Capture the cell that displays the provided text and extract its (X, Y) central coordinate. 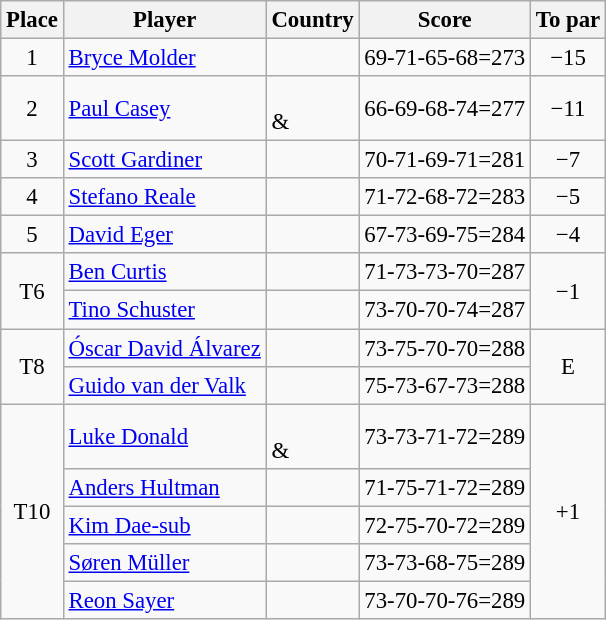
+1 (568, 512)
72-75-70-72=289 (445, 525)
−15 (568, 58)
Søren Müller (164, 563)
−1 (568, 292)
73-75-70-70=288 (445, 348)
71-73-73-70=287 (445, 273)
75-73-67-73=288 (445, 385)
To par (568, 20)
Anders Hultman (164, 487)
67-73-69-75=284 (445, 235)
E (568, 366)
Ben Curtis (164, 273)
−4 (568, 235)
Bryce Molder (164, 58)
Place (32, 20)
69-71-65-68=273 (445, 58)
71-75-71-72=289 (445, 487)
66-69-68-74=277 (445, 108)
Scott Gardiner (164, 160)
3 (32, 160)
4 (32, 197)
Tino Schuster (164, 310)
73-70-70-74=287 (445, 310)
71-72-68-72=283 (445, 197)
2 (32, 108)
73-70-70-76=289 (445, 600)
David Eger (164, 235)
Country (312, 20)
−5 (568, 197)
Kim Dae-sub (164, 525)
Luke Donald (164, 436)
73-73-68-75=289 (445, 563)
Óscar David Álvarez (164, 348)
Score (445, 20)
−7 (568, 160)
Guido van der Valk (164, 385)
73-73-71-72=289 (445, 436)
T6 (32, 292)
Player (164, 20)
1 (32, 58)
5 (32, 235)
Stefano Reale (164, 197)
−11 (568, 108)
Paul Casey (164, 108)
T8 (32, 366)
70-71-69-71=281 (445, 160)
T10 (32, 512)
Reon Sayer (164, 600)
